Extract the (X, Y) coordinate from the center of the cell holding the provided text.  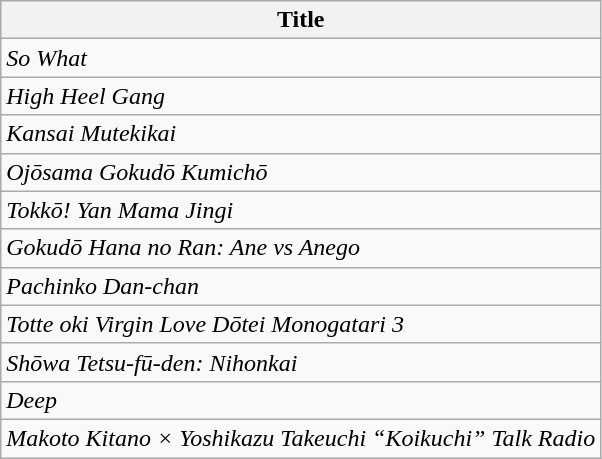
So What (301, 58)
Deep (301, 400)
Pachinko Dan-chan (301, 286)
Shōwa Tetsu-fū-den: Nihonkai (301, 362)
Tokkō! Yan Mama Jingi (301, 210)
Ojōsama Gokudō Kumichō (301, 172)
Title (301, 20)
Gokudō Hana no Ran: Ane vs Anego (301, 248)
Totte oki Virgin Love Dōtei Monogatari 3 (301, 324)
Makoto Kitano × Yoshikazu Takeuchi “Koikuchi” Talk Radio (301, 438)
High Heel Gang (301, 96)
Kansai Mutekikai (301, 134)
